Return the (X, Y) coordinate for the center point of the cell that contains the specified text.  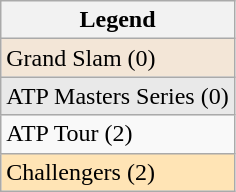
ATP Tour (2) (118, 134)
Legend (118, 20)
Challengers (2) (118, 172)
ATP Masters Series (0) (118, 96)
Grand Slam (0) (118, 58)
